Capture the cell that displays the provided text and extract its (X, Y) central coordinate. 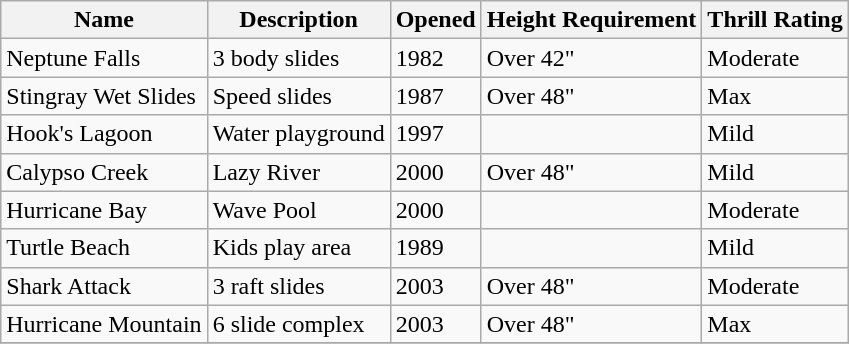
1989 (436, 248)
Name (104, 20)
1987 (436, 96)
Thrill Rating (775, 20)
1997 (436, 134)
6 slide complex (298, 324)
Over 42" (592, 58)
Wave Pool (298, 210)
3 body slides (298, 58)
Hook's Lagoon (104, 134)
Shark Attack (104, 286)
Hurricane Mountain (104, 324)
Description (298, 20)
Lazy River (298, 172)
Stingray Wet Slides (104, 96)
Hurricane Bay (104, 210)
Opened (436, 20)
Kids play area (298, 248)
Neptune Falls (104, 58)
Water playground (298, 134)
1982 (436, 58)
Height Requirement (592, 20)
Speed slides (298, 96)
Turtle Beach (104, 248)
3 raft slides (298, 286)
Calypso Creek (104, 172)
